Detect which cell encompasses the target text, then output its [X, Y] center coordinate. 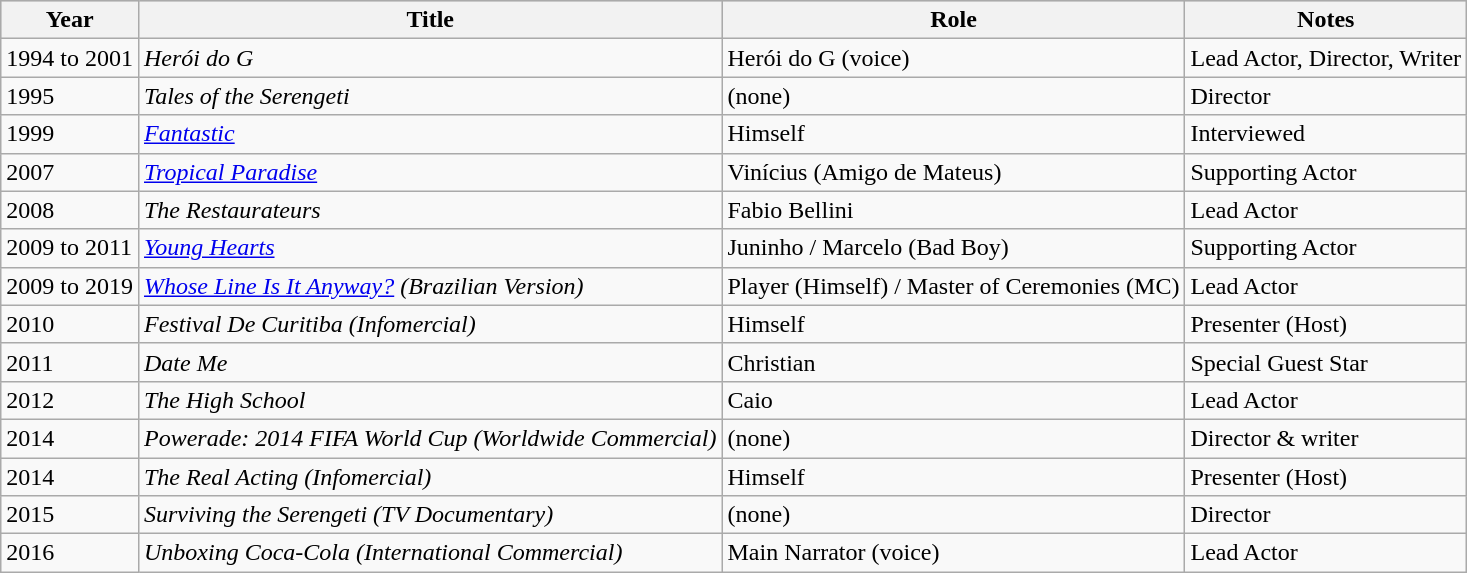
Young Hearts [430, 248]
Role [954, 20]
Unboxing Coca-Cola (International Commercial) [430, 553]
Lead Actor, Director, Writer [1326, 58]
Powerade: 2014 FIFA World Cup (Worldwide Commercial) [430, 438]
Player (Himself) / Master of Ceremonies (MC) [954, 286]
2015 [70, 515]
Vinícius (Amigo de Mateus) [954, 172]
The High School [430, 400]
Date Me [430, 362]
Notes [1326, 20]
2009 to 2011 [70, 248]
Fabio Bellini [954, 210]
Herói do G (voice) [954, 58]
Christian [954, 362]
Juninho / Marcelo (Bad Boy) [954, 248]
The Real Acting (Infomercial) [430, 477]
1994 to 2001 [70, 58]
Special Guest Star [1326, 362]
1999 [70, 134]
Festival De Curitiba (Infomercial) [430, 324]
The Restaurateurs [430, 210]
Tales of the Serengeti [430, 96]
Director & writer [1326, 438]
Caio [954, 400]
Whose Line Is It Anyway? (Brazilian Version) [430, 286]
2011 [70, 362]
2008 [70, 210]
Herói do G [430, 58]
Fantastic [430, 134]
2010 [70, 324]
Main Narrator (voice) [954, 553]
2009 to 2019 [70, 286]
Surviving the Serengeti (TV Documentary) [430, 515]
Title [430, 20]
2012 [70, 400]
1995 [70, 96]
2007 [70, 172]
Interviewed [1326, 134]
Tropical Paradise [430, 172]
2016 [70, 553]
Year [70, 20]
